Search for the cell housing the specified text and yield its [x, y] center coordinate. 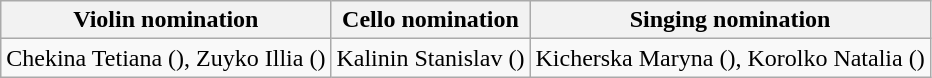
Kicherska Maryna (), Korolko Natalia () [730, 58]
Singing nomination [730, 20]
Violin nomination [166, 20]
Chekina Tetiana (), Zuyko Illia () [166, 58]
Cello nomination [430, 20]
Kalinin Stanislav () [430, 58]
